For the text-containing cell, return its midpoint in [X, Y] coordinate format. 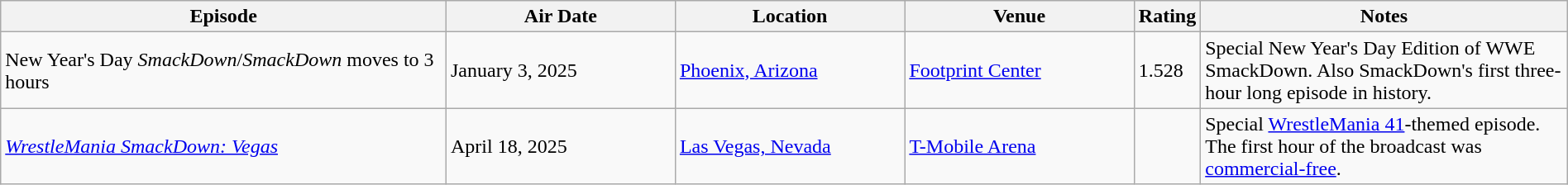
1.528 [1167, 70]
Special New Year's Day Edition of WWE SmackDown. Also SmackDown's first three-hour long episode in history. [1384, 70]
Episode [223, 17]
Special WrestleMania 41-themed episode.The first hour of the broadcast was commercial-free. [1384, 146]
Air Date [561, 17]
Phoenix, Arizona [789, 70]
Rating [1167, 17]
April 18, 2025 [561, 146]
Venue [1019, 17]
Las Vegas, Nevada [789, 146]
January 3, 2025 [561, 70]
Location [789, 17]
New Year's Day SmackDown/SmackDown moves to 3 hours [223, 70]
WrestleMania SmackDown: Vegas [223, 146]
Notes [1384, 17]
Footprint Center [1019, 70]
T-Mobile Arena [1019, 146]
